From the cell containing the given text, extract its center point as [x, y] coordinate. 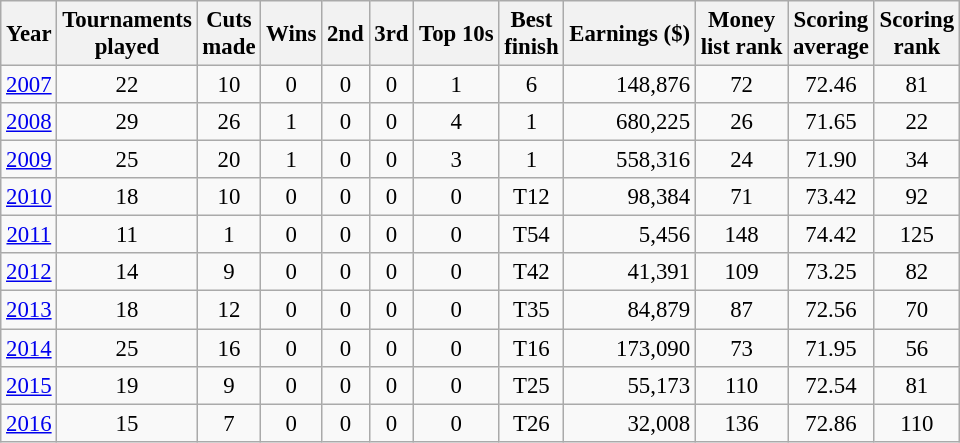
173,090 [630, 348]
84,879 [630, 310]
Scoring average [832, 34]
2013 [29, 310]
2nd [346, 34]
2007 [29, 85]
71 [741, 197]
56 [916, 348]
Year [29, 34]
125 [916, 235]
5,456 [630, 235]
29 [127, 122]
T12 [532, 197]
4 [456, 122]
2014 [29, 348]
32,008 [630, 423]
72.56 [832, 310]
72.46 [832, 85]
Tournaments played [127, 34]
2016 [29, 423]
2009 [29, 160]
2010 [29, 197]
73.25 [832, 273]
148 [741, 235]
T35 [532, 310]
14 [127, 273]
12 [229, 310]
16 [229, 348]
87 [741, 310]
136 [741, 423]
Top 10s [456, 34]
41,391 [630, 273]
82 [916, 273]
T25 [532, 385]
T26 [532, 423]
73 [741, 348]
2011 [29, 235]
11 [127, 235]
148,876 [630, 85]
71.65 [832, 122]
74.42 [832, 235]
3 [456, 160]
Cuts made [229, 34]
109 [741, 273]
Earnings ($) [630, 34]
680,225 [630, 122]
55,173 [630, 385]
Money list rank [741, 34]
92 [916, 197]
3rd [392, 34]
7 [229, 423]
6 [532, 85]
15 [127, 423]
72.54 [832, 385]
71.95 [832, 348]
73.42 [832, 197]
2012 [29, 273]
Scoring rank [916, 34]
19 [127, 385]
558,316 [630, 160]
20 [229, 160]
T42 [532, 273]
24 [741, 160]
T54 [532, 235]
71.90 [832, 160]
2015 [29, 385]
72.86 [832, 423]
34 [916, 160]
T16 [532, 348]
Wins [292, 34]
72 [741, 85]
2008 [29, 122]
98,384 [630, 197]
Best finish [532, 34]
70 [916, 310]
